Extract the [x, y] coordinate from the center of the cell holding the provided text.  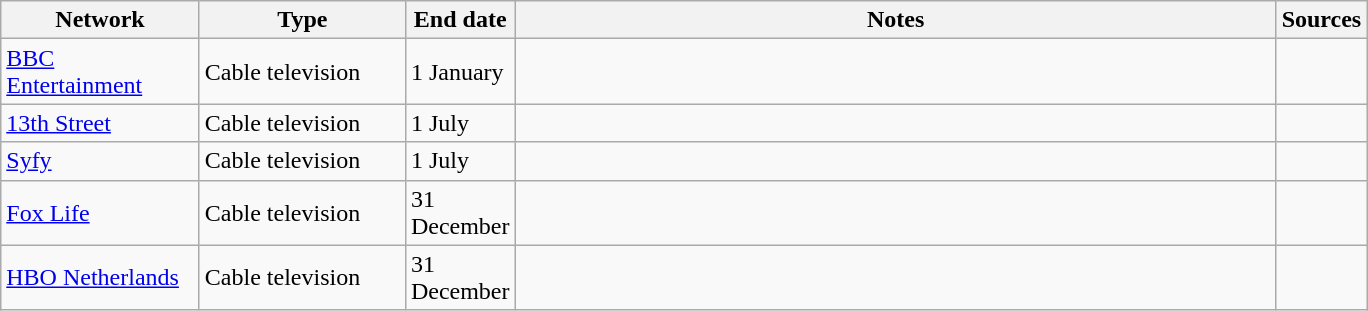
End date [460, 20]
HBO Netherlands [100, 278]
Type [302, 20]
Syfy [100, 161]
BBC Entertainment [100, 72]
Sources [1322, 20]
Fox Life [100, 212]
13th Street [100, 123]
Network [100, 20]
1 January [460, 72]
Notes [896, 20]
